Capture the cell that displays the provided text and extract its (x, y) central coordinate. 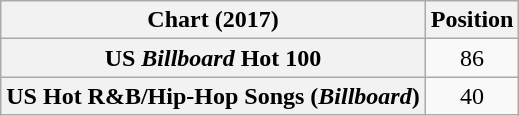
86 (472, 58)
US Billboard Hot 100 (213, 58)
Position (472, 20)
US Hot R&B/Hip-Hop Songs (Billboard) (213, 96)
40 (472, 96)
Chart (2017) (213, 20)
